Capture the cell that displays the provided text and extract its (x, y) central coordinate. 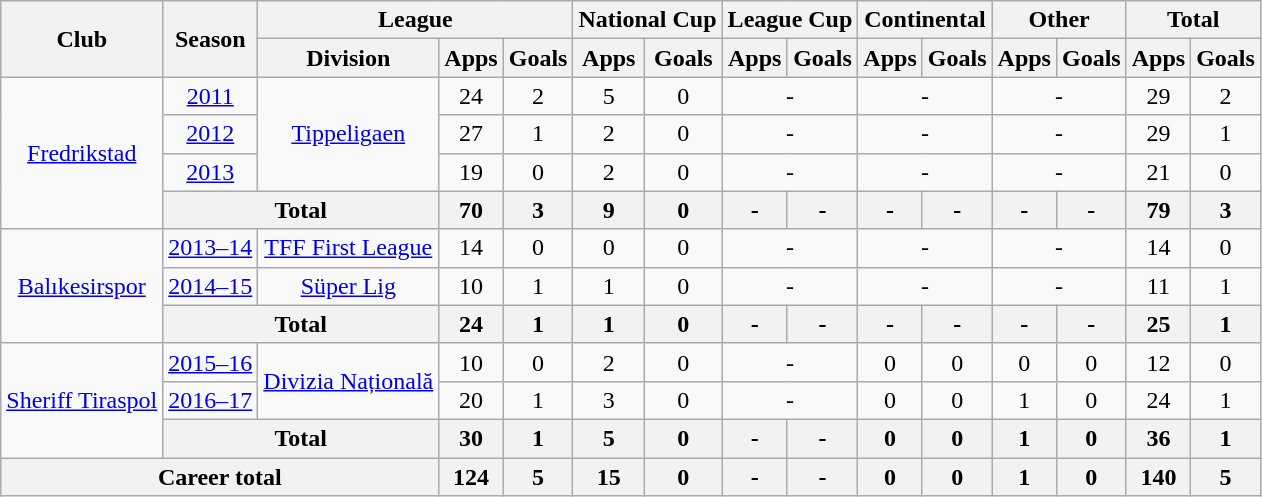
36 (1158, 438)
Season (210, 39)
27 (471, 134)
11 (1158, 286)
Tippeligaen (348, 134)
Divizia Națională (348, 381)
2014–15 (210, 286)
15 (609, 477)
League Cup (790, 20)
2011 (210, 96)
140 (1158, 477)
Division (348, 58)
TFF First League (348, 248)
2013 (210, 172)
12 (1158, 362)
Süper Lig (348, 286)
79 (1158, 210)
Other (1059, 20)
Sheriff Tiraspol (82, 400)
National Cup (648, 20)
30 (471, 438)
2012 (210, 134)
Career total (220, 477)
2015–16 (210, 362)
25 (1158, 324)
19 (471, 172)
Balıkesirspor (82, 286)
70 (471, 210)
Club (82, 39)
21 (1158, 172)
Fredrikstad (82, 153)
League (416, 20)
124 (471, 477)
Continental (925, 20)
2013–14 (210, 248)
2016–17 (210, 400)
9 (609, 210)
20 (471, 400)
